Return [x, y] of the center of cell containing provided text 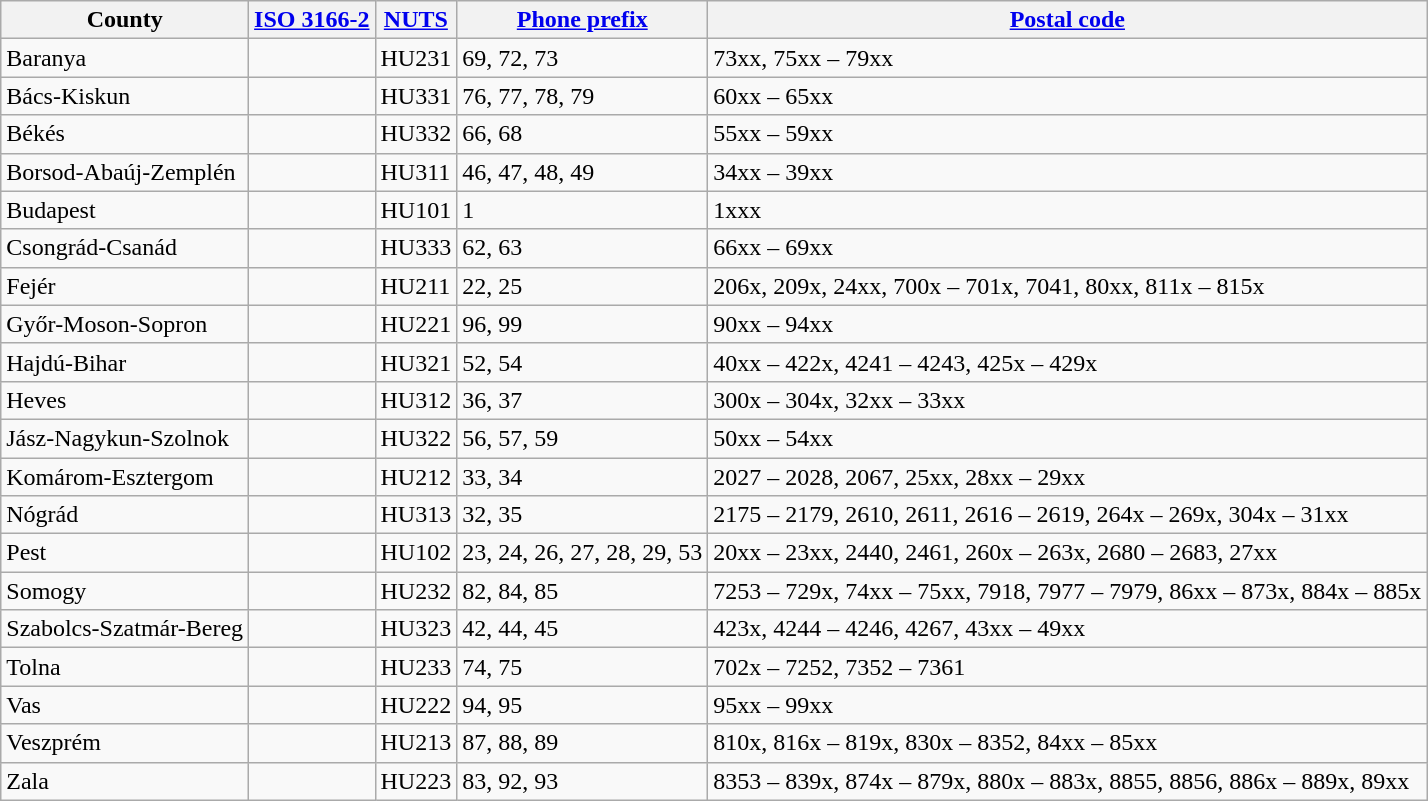
Heves [125, 400]
46, 47, 48, 49 [582, 172]
Phone prefix [582, 20]
33, 34 [582, 477]
Veszprém [125, 743]
300x – 304x, 32xx – 33xx [1068, 400]
810x, 816x – 819x, 830x – 8352, 84xx – 85xx [1068, 743]
ISO 3166-2 [312, 20]
36, 37 [582, 400]
56, 57, 59 [582, 438]
Pest [125, 553]
HU233 [416, 667]
32, 35 [582, 515]
73xx, 75xx – 79xx [1068, 58]
62, 63 [582, 248]
42, 44, 45 [582, 629]
Szabolcs-Szatmár-Bereg [125, 629]
1 [582, 210]
94, 95 [582, 705]
Hajdú-Bihar [125, 362]
83, 92, 93 [582, 781]
Tolna [125, 667]
87, 88, 89 [582, 743]
HU222 [416, 705]
Bács-Kiskun [125, 96]
HU332 [416, 134]
Nógrád [125, 515]
Békés [125, 134]
423x, 4244 – 4246, 4267, 43xx – 49xx [1068, 629]
HU223 [416, 781]
HU323 [416, 629]
69, 72, 73 [582, 58]
HU321 [416, 362]
7253 – 729x, 74xx – 75xx, 7918, 7977 – 7979, 86xx – 873x, 884x – 885x [1068, 591]
206x, 209x, 24xx, 700x – 701x, 7041, 80xx, 811x – 815x [1068, 286]
8353 – 839x, 874x – 879x, 880x – 883x, 8855, 8856, 886x – 889x, 89xx [1068, 781]
20xx – 23xx, 2440, 2461, 260x – 263x, 2680 – 2683, 27xx [1068, 553]
Budapest [125, 210]
Somogy [125, 591]
HU331 [416, 96]
HU211 [416, 286]
702x – 7252, 7352 – 7361 [1068, 667]
90xx – 94xx [1068, 324]
Komárom-Esztergom [125, 477]
Győr-Moson-Sopron [125, 324]
1xxx [1068, 210]
HU232 [416, 591]
Fejér [125, 286]
HU312 [416, 400]
76, 77, 78, 79 [582, 96]
HU102 [416, 553]
NUTS [416, 20]
HU311 [416, 172]
Baranya [125, 58]
Jász-Nagykun-Szolnok [125, 438]
HU212 [416, 477]
Csongrád-Csanád [125, 248]
HU322 [416, 438]
40xx – 422x, 4241 – 4243, 425x – 429x [1068, 362]
HU333 [416, 248]
52, 54 [582, 362]
2027 – 2028, 2067, 25xx, 28xx – 29xx [1068, 477]
Postal code [1068, 20]
HU213 [416, 743]
Zala [125, 781]
66xx – 69xx [1068, 248]
HU231 [416, 58]
Vas [125, 705]
23, 24, 26, 27, 28, 29, 53 [582, 553]
60xx – 65xx [1068, 96]
HU101 [416, 210]
HU221 [416, 324]
55xx – 59xx [1068, 134]
Borsod-Abaúj-Zemplén [125, 172]
County [125, 20]
74, 75 [582, 667]
95xx – 99xx [1068, 705]
50xx – 54xx [1068, 438]
22, 25 [582, 286]
2175 – 2179, 2610, 2611, 2616 – 2619, 264x – 269x, 304x – 31xx [1068, 515]
34xx – 39xx [1068, 172]
HU313 [416, 515]
66, 68 [582, 134]
82, 84, 85 [582, 591]
96, 99 [582, 324]
